Find where the given text appears and provide that cell's center as [x, y] coordinate. 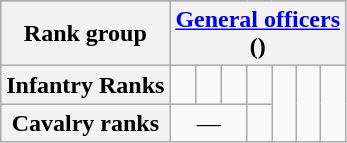
— [209, 123]
Cavalry ranks [86, 123]
Infantry Ranks [86, 85]
Rank group [86, 34]
General officers() [258, 34]
